Return the (x, y) coordinate for the center point of the cell that contains the specified text.  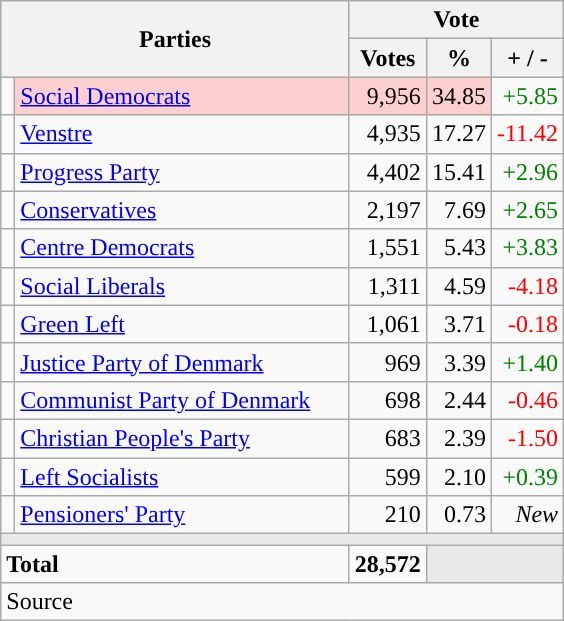
Social Liberals (182, 286)
Pensioners' Party (182, 515)
+ / - (527, 58)
2.39 (458, 438)
-0.18 (527, 324)
+5.85 (527, 96)
2,197 (388, 210)
+2.96 (527, 172)
New (527, 515)
Vote (456, 20)
1,311 (388, 286)
-0.46 (527, 400)
34.85 (458, 96)
+2.65 (527, 210)
Christian People's Party (182, 438)
-4.18 (527, 286)
Left Socialists (182, 477)
2.10 (458, 477)
4.59 (458, 286)
Justice Party of Denmark (182, 362)
-11.42 (527, 134)
2.44 (458, 400)
+1.40 (527, 362)
599 (388, 477)
% (458, 58)
1,061 (388, 324)
Progress Party (182, 172)
17.27 (458, 134)
9,956 (388, 96)
210 (388, 515)
15.41 (458, 172)
+0.39 (527, 477)
Social Democrats (182, 96)
-1.50 (527, 438)
0.73 (458, 515)
4,402 (388, 172)
4,935 (388, 134)
5.43 (458, 248)
Total (176, 564)
969 (388, 362)
3.71 (458, 324)
Centre Democrats (182, 248)
1,551 (388, 248)
Source (282, 602)
698 (388, 400)
Conservatives (182, 210)
+3.83 (527, 248)
7.69 (458, 210)
683 (388, 438)
Votes (388, 58)
3.39 (458, 362)
Parties (176, 39)
Communist Party of Denmark (182, 400)
28,572 (388, 564)
Green Left (182, 324)
Venstre (182, 134)
